Locate the cell with the specified text and output its [x, y] center coordinate. 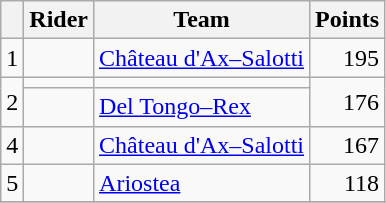
Team [202, 20]
5 [12, 183]
176 [348, 102]
2 [12, 102]
Points [348, 20]
Ariostea [202, 183]
118 [348, 183]
1 [12, 58]
4 [12, 145]
Rider [59, 20]
Del Tongo–Rex [202, 107]
167 [348, 145]
195 [348, 58]
